Identify which cell holds the provided text, then report its (x, y) central coordinate. 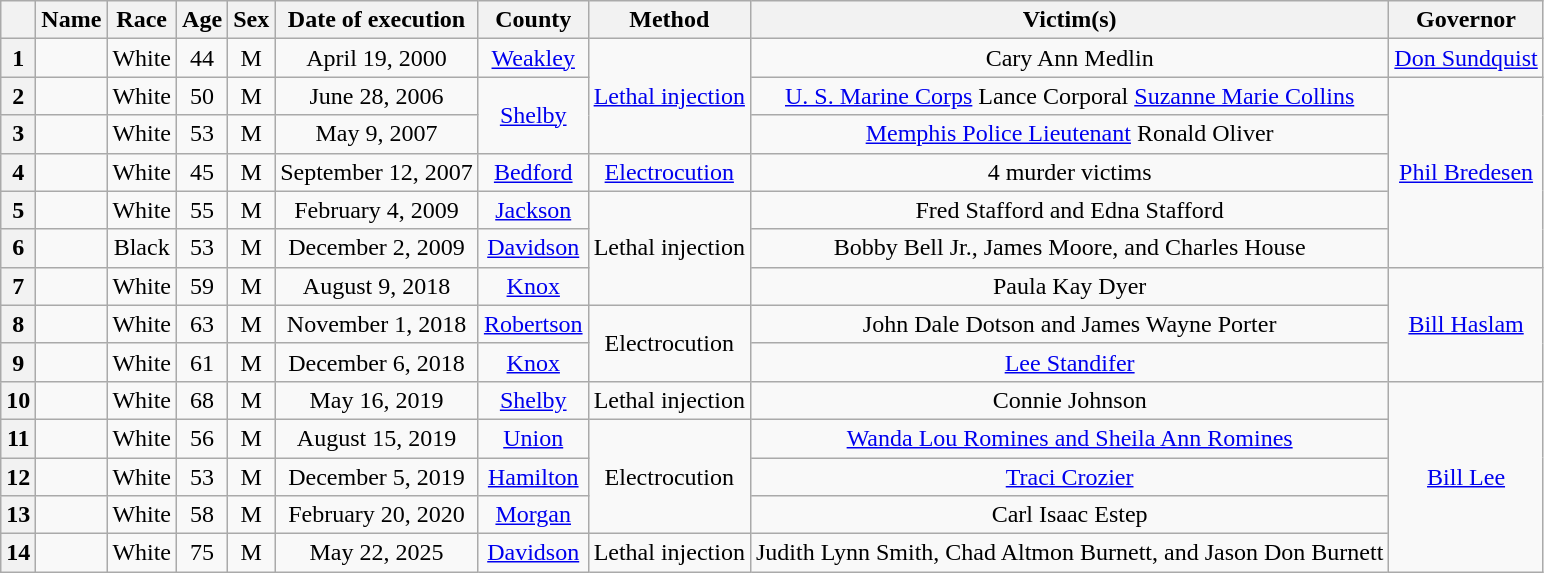
May 22, 2025 (377, 553)
4 murder victims (1069, 172)
December 6, 2018 (377, 362)
Traci Crozier (1069, 477)
Black (142, 248)
3 (18, 134)
County (533, 20)
Fred Stafford and Edna Stafford (1069, 210)
Sex (252, 20)
7 (18, 286)
Carl Isaac Estep (1069, 515)
Age (202, 20)
Bobby Bell Jr., James Moore, and Charles House (1069, 248)
Connie Johnson (1069, 400)
4 (18, 172)
68 (202, 400)
Lee Standifer (1069, 362)
13 (18, 515)
45 (202, 172)
U. S. Marine Corps Lance Corporal Suzanne Marie Collins (1069, 96)
December 2, 2009 (377, 248)
Bedford (533, 172)
50 (202, 96)
61 (202, 362)
Governor (1466, 20)
1 (18, 58)
John Dale Dotson and James Wayne Porter (1069, 324)
75 (202, 553)
Phil Bredesen (1466, 172)
59 (202, 286)
Morgan (533, 515)
8 (18, 324)
February 4, 2009 (377, 210)
June 28, 2006 (377, 96)
Race (142, 20)
August 9, 2018 (377, 286)
58 (202, 515)
May 16, 2019 (377, 400)
55 (202, 210)
Victim(s) (1069, 20)
14 (18, 553)
Jackson (533, 210)
63 (202, 324)
Hamilton (533, 477)
10 (18, 400)
6 (18, 248)
Date of execution (377, 20)
May 9, 2007 (377, 134)
Weakley (533, 58)
9 (18, 362)
12 (18, 477)
Paula Kay Dyer (1069, 286)
Method (669, 20)
Cary Ann Medlin (1069, 58)
September 12, 2007 (377, 172)
Union (533, 438)
2 (18, 96)
Judith Lynn Smith, Chad Altmon Burnett, and Jason Don Burnett (1069, 553)
February 20, 2020 (377, 515)
56 (202, 438)
11 (18, 438)
Name (72, 20)
Wanda Lou Romines and Sheila Ann Romines (1069, 438)
November 1, 2018 (377, 324)
Bill Haslam (1466, 324)
44 (202, 58)
Memphis Police Lieutenant Ronald Oliver (1069, 134)
August 15, 2019 (377, 438)
Don Sundquist (1466, 58)
5 (18, 210)
Robertson (533, 324)
April 19, 2000 (377, 58)
Bill Lee (1466, 476)
December 5, 2019 (377, 477)
